For the text-containing cell, return its midpoint in (x, y) coordinate format. 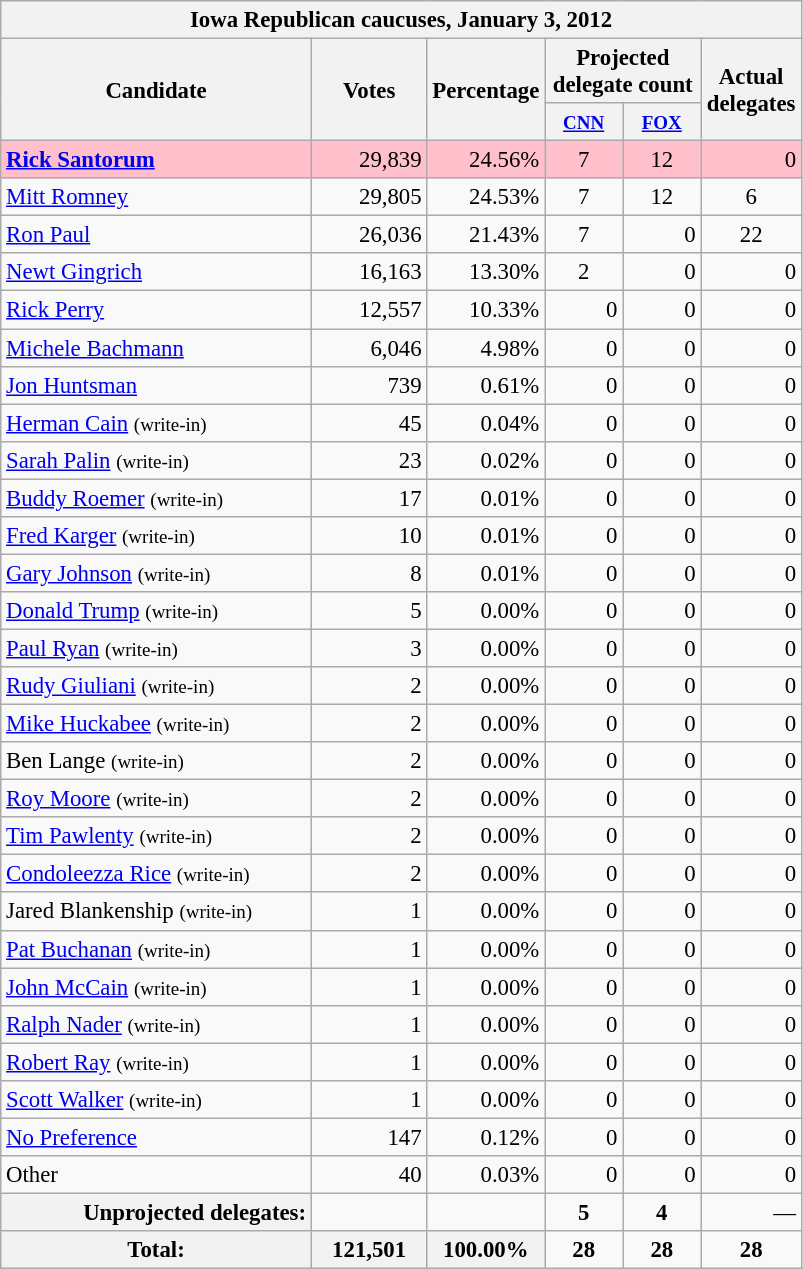
24.56% (486, 160)
Total: (156, 1250)
23 (369, 460)
Ben Lange (write-in) (156, 761)
Percentage (486, 90)
Jared Blankenship (write-in) (156, 912)
CNN (584, 122)
12,557 (369, 310)
24.53% (486, 197)
Ron Paul (156, 235)
Other (156, 1175)
Scott Walker (write-in) (156, 1100)
17 (369, 498)
3 (369, 648)
0.61% (486, 385)
FOX (662, 122)
29,805 (369, 197)
10 (369, 536)
Jon Huntsman (156, 385)
4.98% (486, 348)
4 (662, 1212)
Mike Huckabee (write-in) (156, 724)
0.12% (486, 1137)
Roy Moore (write-in) (156, 799)
Donald Trump (write-in) (156, 611)
6,046 (369, 348)
Iowa Republican caucuses, January 3, 2012 (402, 20)
Buddy Roemer (write-in) (156, 498)
Sarah Palin (write-in) (156, 460)
Newt Gingrich (156, 273)
Unprojected delegates: (156, 1212)
John McCain (write-in) (156, 987)
Mitt Romney (156, 197)
Projected delegate count (623, 72)
26,036 (369, 235)
Condoleezza Rice (write-in) (156, 874)
Paul Ryan (write-in) (156, 648)
Rick Santorum (156, 160)
Candidate (156, 90)
Actual delegates (752, 90)
10.33% (486, 310)
8 (369, 573)
45 (369, 423)
Fred Karger (write-in) (156, 536)
40 (369, 1175)
Votes (369, 90)
22 (752, 235)
Rick Perry (156, 310)
— (752, 1212)
Michele Bachmann (156, 348)
Robert Ray (write-in) (156, 1062)
Gary Johnson (write-in) (156, 573)
0.02% (486, 460)
Tim Pawlenty (write-in) (156, 836)
0.03% (486, 1175)
Ralph Nader (write-in) (156, 1024)
21.43% (486, 235)
No Preference (156, 1137)
739 (369, 385)
16,163 (369, 273)
Pat Buchanan (write-in) (156, 949)
13.30% (486, 273)
Rudy Giuliani (write-in) (156, 686)
0.04% (486, 423)
121,501 (369, 1250)
29,839 (369, 160)
147 (369, 1137)
100.00% (486, 1250)
Herman Cain (write-in) (156, 423)
6 (752, 197)
